Capture the cell that displays the provided text and extract its [X, Y] central coordinate. 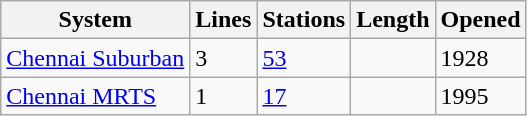
1 [224, 96]
3 [224, 58]
Stations [304, 20]
17 [304, 96]
Chennai MRTS [96, 96]
Lines [224, 20]
1928 [480, 58]
53 [304, 58]
System [96, 20]
Chennai Suburban [96, 58]
Opened [480, 20]
Length [393, 20]
1995 [480, 96]
